Search for the cell housing the specified text and yield its (X, Y) center coordinate. 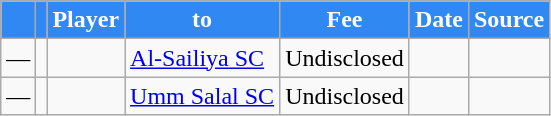
Fee (345, 20)
Player (86, 20)
to (202, 20)
Umm Salal SC (202, 96)
Date (438, 20)
Source (508, 20)
Al-Sailiya SC (202, 58)
